Return the (x, y) coordinate for the center point of the cell that contains the specified text.  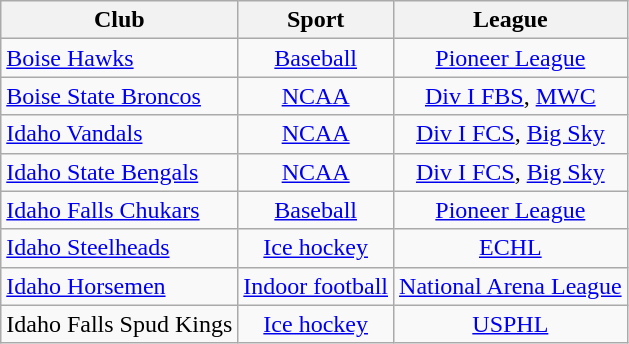
Idaho State Bengals (120, 172)
Idaho Steelheads (120, 248)
Indoor football (316, 286)
Idaho Falls Spud Kings (120, 324)
ECHL (511, 248)
Club (120, 20)
Sport (316, 20)
Idaho Horsemen (120, 286)
USPHL (511, 324)
Idaho Falls Chukars (120, 210)
League (511, 20)
National Arena League (511, 286)
Idaho Vandals (120, 134)
Div I FBS, MWC (511, 96)
Boise State Broncos (120, 96)
Boise Hawks (120, 58)
